Pinpoint the cell where the given text exists, returning its (X, Y) midpoint coordinate. 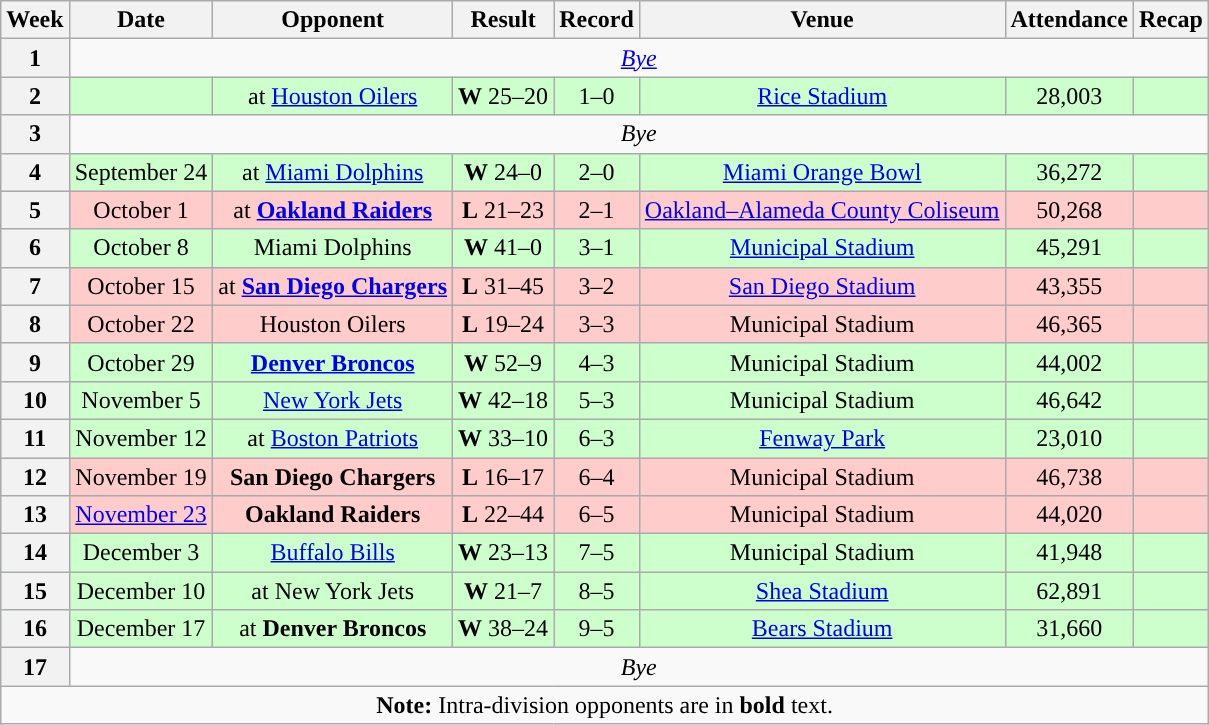
Fenway Park (822, 438)
L 21–23 (504, 210)
2 (35, 96)
5 (35, 210)
6–3 (597, 438)
L 22–44 (504, 515)
2–1 (597, 210)
31,660 (1069, 629)
3 (35, 134)
41,948 (1069, 553)
New York Jets (333, 400)
4 (35, 172)
San Diego Stadium (822, 286)
W 38–24 (504, 629)
Recap (1170, 20)
December 10 (141, 591)
November 19 (141, 477)
Oakland Raiders (333, 515)
6–4 (597, 477)
Oakland–Alameda County Coliseum (822, 210)
36,272 (1069, 172)
28,003 (1069, 96)
Note: Intra-division opponents are in bold text. (605, 705)
2–0 (597, 172)
Result (504, 20)
Denver Broncos (333, 362)
Bears Stadium (822, 629)
3–2 (597, 286)
11 (35, 438)
Attendance (1069, 20)
at San Diego Chargers (333, 286)
October 22 (141, 324)
Shea Stadium (822, 591)
3–3 (597, 324)
December 17 (141, 629)
13 (35, 515)
Opponent (333, 20)
Rice Stadium (822, 96)
W 41–0 (504, 248)
W 33–10 (504, 438)
14 (35, 553)
W 42–18 (504, 400)
Miami Dolphins (333, 248)
at Boston Patriots (333, 438)
62,891 (1069, 591)
November 5 (141, 400)
W 25–20 (504, 96)
10 (35, 400)
46,365 (1069, 324)
San Diego Chargers (333, 477)
7–5 (597, 553)
4–3 (597, 362)
L 16–17 (504, 477)
3–1 (597, 248)
6–5 (597, 515)
October 1 (141, 210)
44,002 (1069, 362)
L 19–24 (504, 324)
September 24 (141, 172)
at Denver Broncos (333, 629)
45,291 (1069, 248)
at Oakland Raiders (333, 210)
9–5 (597, 629)
23,010 (1069, 438)
October 8 (141, 248)
Date (141, 20)
November 12 (141, 438)
Miami Orange Bowl (822, 172)
L 31–45 (504, 286)
Buffalo Bills (333, 553)
7 (35, 286)
6 (35, 248)
Week (35, 20)
15 (35, 591)
1 (35, 58)
Houston Oilers (333, 324)
17 (35, 667)
W 21–7 (504, 591)
46,642 (1069, 400)
W 52–9 (504, 362)
16 (35, 629)
October 15 (141, 286)
44,020 (1069, 515)
46,738 (1069, 477)
W 24–0 (504, 172)
12 (35, 477)
1–0 (597, 96)
December 3 (141, 553)
50,268 (1069, 210)
43,355 (1069, 286)
8 (35, 324)
November 23 (141, 515)
at New York Jets (333, 591)
at Houston Oilers (333, 96)
9 (35, 362)
Record (597, 20)
Venue (822, 20)
W 23–13 (504, 553)
October 29 (141, 362)
5–3 (597, 400)
at Miami Dolphins (333, 172)
8–5 (597, 591)
